Locate the cell with the specified text and output its [x, y] center coordinate. 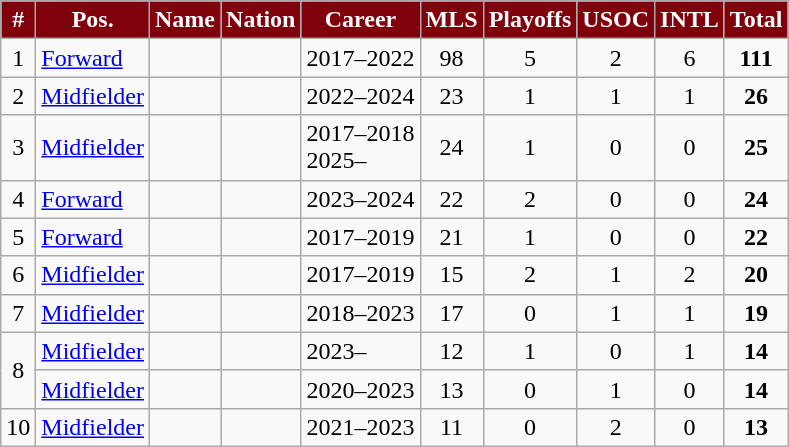
10 [18, 427]
8 [18, 370]
Total [756, 20]
26 [756, 96]
INTL [690, 20]
2023–2024 [360, 199]
2017–2022 [360, 58]
# [18, 20]
Name [186, 20]
3 [18, 148]
USOC [616, 20]
2023– [360, 351]
7 [18, 313]
17 [452, 313]
4 [18, 199]
21 [452, 237]
Career [360, 20]
111 [756, 58]
19 [756, 313]
15 [452, 275]
2022–2024 [360, 96]
MLS [452, 20]
25 [756, 148]
2017–20182025– [360, 148]
20 [756, 275]
23 [452, 96]
Pos. [93, 20]
Playoffs [530, 20]
11 [452, 427]
2018–2023 [360, 313]
Nation [261, 20]
2020–2023 [360, 389]
98 [452, 58]
12 [452, 351]
2021–2023 [360, 427]
